Output the (X, Y) coordinate of the center of the cell containing the given text.  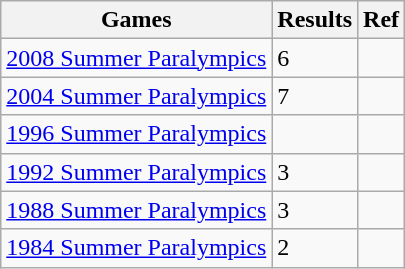
2008 Summer Paralympics (136, 58)
1992 Summer Paralympics (136, 172)
Games (136, 20)
2 (315, 248)
Ref (382, 20)
6 (315, 58)
1988 Summer Paralympics (136, 210)
7 (315, 96)
1996 Summer Paralympics (136, 134)
2004 Summer Paralympics (136, 96)
Results (315, 20)
1984 Summer Paralympics (136, 248)
